For the text-containing cell, return its midpoint in [x, y] coordinate format. 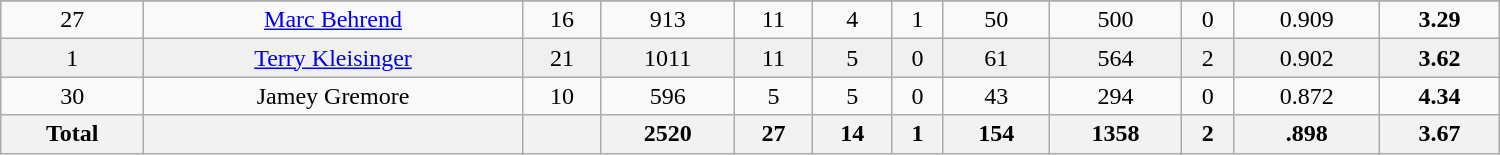
2520 [668, 134]
.898 [1307, 134]
294 [1116, 96]
10 [562, 96]
14 [852, 134]
Total [72, 134]
16 [562, 20]
1011 [668, 58]
564 [1116, 58]
913 [668, 20]
500 [1116, 20]
Terry Kleisinger [334, 58]
0.909 [1307, 20]
3.29 [1440, 20]
61 [996, 58]
0.872 [1307, 96]
30 [72, 96]
596 [668, 96]
4.34 [1440, 96]
1358 [1116, 134]
Jamey Gremore [334, 96]
21 [562, 58]
Marc Behrend [334, 20]
50 [996, 20]
4 [852, 20]
43 [996, 96]
3.62 [1440, 58]
154 [996, 134]
3.67 [1440, 134]
0.902 [1307, 58]
